Output the (x, y) coordinate of the center of the cell containing the given text.  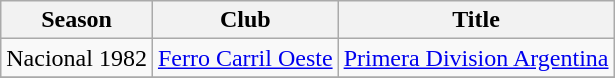
Season (77, 20)
Club (245, 20)
Ferro Carril Oeste (245, 58)
Primera Division Argentina (476, 58)
Title (476, 20)
Nacional 1982 (77, 58)
